Identify which cell holds the provided text, then report its (x, y) central coordinate. 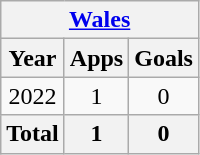
Total (33, 134)
Goals (164, 58)
Wales (100, 20)
2022 (33, 96)
Apps (96, 58)
Year (33, 58)
